Determine the (X, Y) coordinate at the center of the cell enclosing the given text.  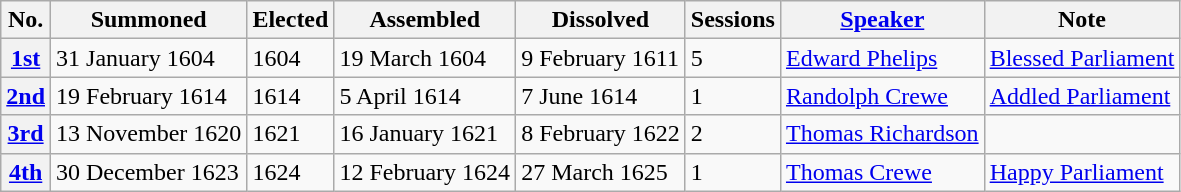
Dissolved (601, 20)
31 January 1604 (149, 58)
4th (26, 172)
13 November 1620 (149, 134)
9 February 1611 (601, 58)
Happy Parliament (1082, 172)
7 June 1614 (601, 96)
Sessions (732, 20)
Randolph Crewe (882, 96)
2 (732, 134)
19 February 1614 (149, 96)
Addled Parliament (1082, 96)
Assembled (425, 20)
1604 (290, 58)
Summoned (149, 20)
16 January 1621 (425, 134)
Edward Phelips (882, 58)
1st (26, 58)
Thomas Richardson (882, 134)
1614 (290, 96)
Thomas Crewe (882, 172)
30 December 1623 (149, 172)
Speaker (882, 20)
Blessed Parliament (1082, 58)
19 March 1604 (425, 58)
2nd (26, 96)
5 April 1614 (425, 96)
12 February 1624 (425, 172)
3rd (26, 134)
Note (1082, 20)
Elected (290, 20)
27 March 1625 (601, 172)
1624 (290, 172)
8 February 1622 (601, 134)
No. (26, 20)
5 (732, 58)
1621 (290, 134)
